Capture the cell that displays the provided text and extract its [x, y] central coordinate. 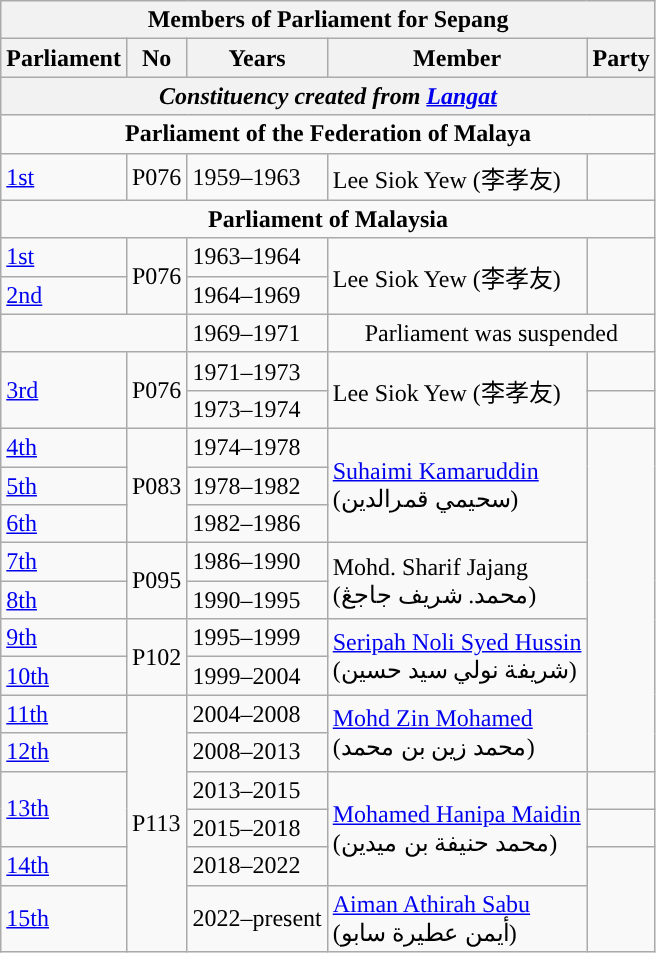
5th [64, 485]
Mohd Zin Mohamed (محمد زين بن محمد) [457, 733]
2nd [64, 295]
2008–2013 [257, 752]
12th [64, 752]
P083 [156, 485]
Constituency created from Langat [328, 96]
Parliament was suspended [491, 333]
2022–present [257, 918]
15th [64, 918]
1974–1978 [257, 447]
1978–1982 [257, 485]
9th [64, 638]
Aiman Athirah Sabu (أيمن عطيرة سابو‎) [457, 918]
Member [457, 58]
1995–1999 [257, 638]
11th [64, 714]
2015–2018 [257, 828]
Party [621, 58]
Parliament [64, 58]
Parliament of the Federation of Malaya [328, 134]
3rd [64, 390]
1959–1963 [257, 176]
1969–1971 [257, 333]
No [156, 58]
Parliament of Malaysia [328, 219]
10th [64, 676]
Years [257, 58]
1964–1969 [257, 295]
1990–1995 [257, 600]
Suhaimi Kamaruddin (سحيمي قمرالدين) [457, 485]
6th [64, 524]
1973–1974 [257, 409]
1982–1986 [257, 524]
2013–2015 [257, 790]
Mohd. Sharif Jajang (محمد. شريف جاجڠ) [457, 581]
P102 [156, 657]
1971–1973 [257, 371]
Seripah Noli Syed Hussin (شريفة نولي سيد حسين) [457, 657]
4th [64, 447]
8th [64, 600]
13th [64, 809]
2004–2008 [257, 714]
P113 [156, 824]
14th [64, 866]
1963–1964 [257, 257]
7th [64, 562]
1999–2004 [257, 676]
P095 [156, 581]
Mohamed Hanipa Maidin (محمد حنيفة بن ميدين) [457, 828]
Members of Parliament for Sepang [328, 20]
1986–1990 [257, 562]
2018–2022 [257, 866]
